Capture the cell that displays the provided text and extract its (x, y) central coordinate. 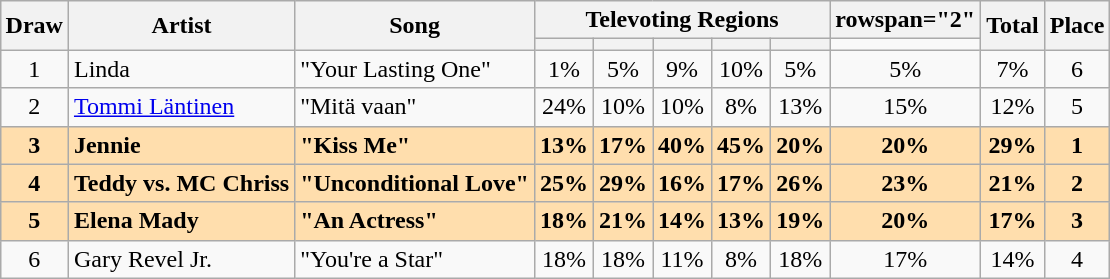
Jennie (181, 145)
Draw (34, 26)
15% (906, 107)
Teddy vs. MC Chriss (181, 183)
12% (1013, 107)
"An Actress" (415, 221)
25% (564, 183)
"Unconditional Love" (415, 183)
1% (564, 69)
Gary Revel Jr. (181, 259)
19% (800, 221)
rowspan="2" (906, 20)
"You're a Star" (415, 259)
Place (1077, 26)
Linda (181, 69)
26% (800, 183)
16% (682, 183)
23% (906, 183)
40% (682, 145)
7% (1013, 69)
Artist (181, 26)
Elena Mady (181, 221)
9% (682, 69)
Total (1013, 26)
45% (742, 145)
Televoting Regions (682, 20)
"Kiss Me" (415, 145)
Song (415, 26)
"Your Lasting One" (415, 69)
Tommi Läntinen (181, 107)
"Mitä vaan" (415, 107)
24% (564, 107)
11% (682, 259)
